Find where the given text appears and provide that cell's center as [X, Y] coordinate. 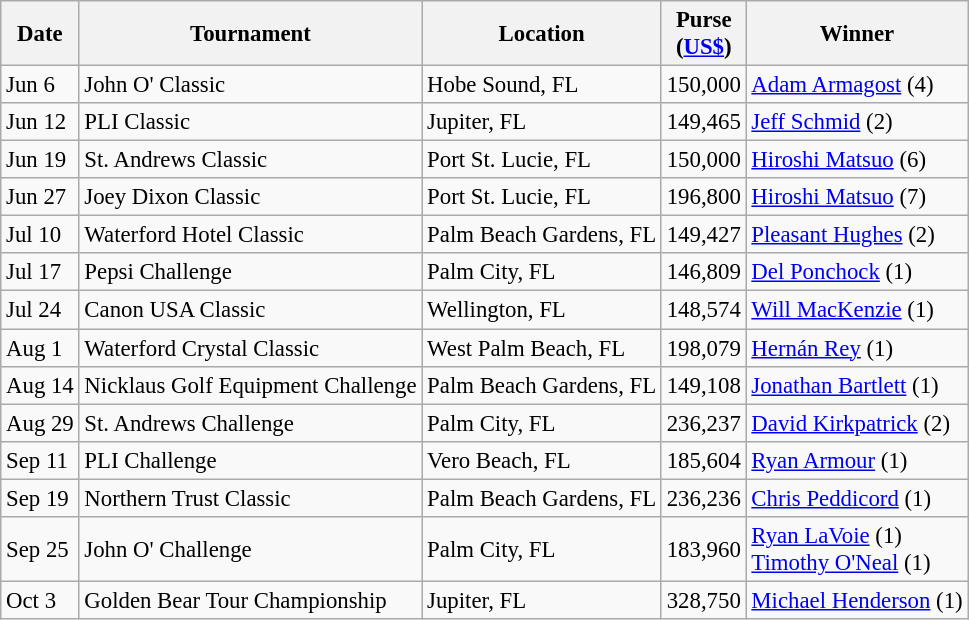
Adam Armagost (4) [857, 85]
Canon USA Classic [250, 310]
Date [40, 34]
Joey Dixon Classic [250, 197]
PLI Classic [250, 122]
Pleasant Hughes (2) [857, 235]
St. Andrews Challenge [250, 423]
Jul 10 [40, 235]
Chris Peddicord (1) [857, 498]
Jul 24 [40, 310]
Michael Henderson (1) [857, 600]
Jul 17 [40, 273]
Jun 19 [40, 160]
Winner [857, 34]
Wellington, FL [542, 310]
Hiroshi Matsuo (7) [857, 197]
Aug 14 [40, 385]
149,427 [704, 235]
Purse(US$) [704, 34]
183,960 [704, 550]
Hernán Rey (1) [857, 348]
Jeff Schmid (2) [857, 122]
Nicklaus Golf Equipment Challenge [250, 385]
Ryan LaVoie (1) Timothy O'Neal (1) [857, 550]
John O' Challenge [250, 550]
Jun 6 [40, 85]
Sep 25 [40, 550]
149,465 [704, 122]
David Kirkpatrick (2) [857, 423]
John O' Classic [250, 85]
Sep 19 [40, 498]
Pepsi Challenge [250, 273]
PLI Challenge [250, 460]
236,236 [704, 498]
Northern Trust Classic [250, 498]
Tournament [250, 34]
149,108 [704, 385]
Aug 1 [40, 348]
Location [542, 34]
Will MacKenzie (1) [857, 310]
Del Ponchock (1) [857, 273]
Oct 3 [40, 600]
328,750 [704, 600]
West Palm Beach, FL [542, 348]
236,237 [704, 423]
Waterford Hotel Classic [250, 235]
185,604 [704, 460]
St. Andrews Classic [250, 160]
198,079 [704, 348]
146,809 [704, 273]
Jun 27 [40, 197]
Golden Bear Tour Championship [250, 600]
148,574 [704, 310]
Ryan Armour (1) [857, 460]
Hiroshi Matsuo (6) [857, 160]
196,800 [704, 197]
Hobe Sound, FL [542, 85]
Waterford Crystal Classic [250, 348]
Aug 29 [40, 423]
Sep 11 [40, 460]
Vero Beach, FL [542, 460]
Jun 12 [40, 122]
Jonathan Bartlett (1) [857, 385]
